Extract the [x, y] coordinate from the center of the cell holding the provided text.  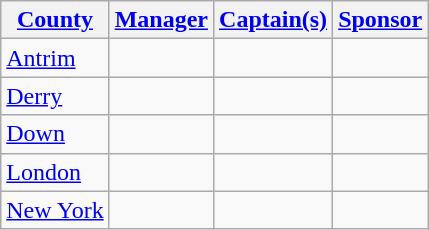
Manager [161, 20]
New York [55, 210]
Captain(s) [274, 20]
County [55, 20]
Derry [55, 96]
London [55, 172]
Down [55, 134]
Antrim [55, 58]
Sponsor [380, 20]
